Scan for the cell matching the given text and deliver its (x, y) coordinate at center. 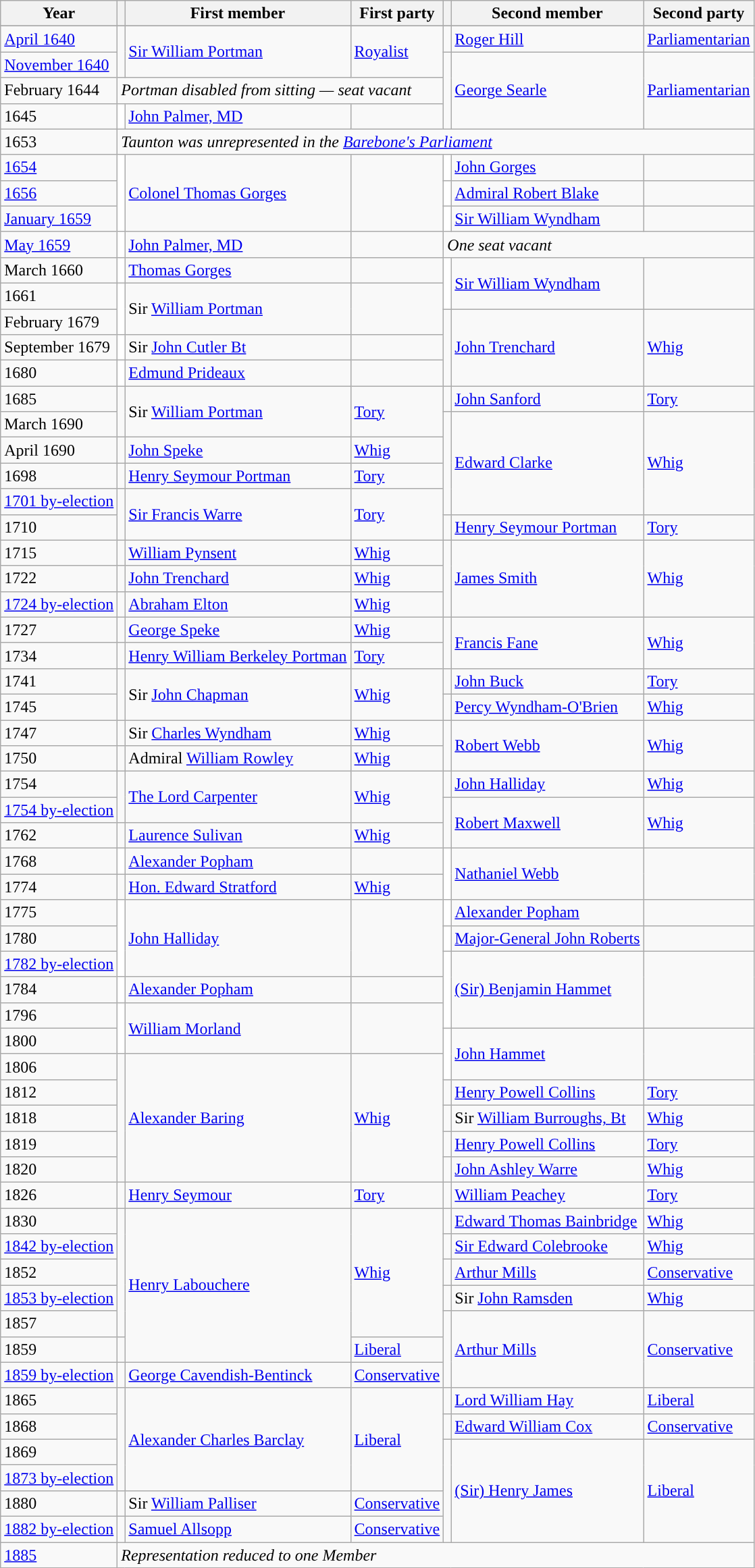
February 1679 (59, 322)
1865 (59, 1401)
Admiral William Rowley (238, 759)
John Buck (547, 681)
Lord William Hay (547, 1401)
1715 (59, 553)
George Speke (238, 630)
Alexander Charles Barclay (238, 1439)
Sir John Cutler Bt (238, 348)
Robert Maxwell (547, 823)
First party (397, 13)
1754 by-election (59, 810)
1645 (59, 116)
Representation reduced to one Member (436, 1555)
Sir Charles Wyndham (238, 732)
February 1644 (59, 90)
The Lord Carpenter (238, 797)
1796 (59, 1015)
1818 (59, 1118)
One seat vacant (598, 244)
September 1679 (59, 348)
Thomas Gorges (238, 270)
1852 (59, 1272)
1685 (59, 399)
1826 (59, 1195)
Edward Thomas Bainbridge (547, 1221)
First member (238, 13)
Sir William Burroughs, Bt (547, 1118)
Percy Wyndham-O'Brien (547, 707)
Sir John Ramsden (547, 1298)
1724 by-election (59, 604)
George Searle (547, 90)
1754 (59, 784)
November 1640 (59, 65)
1784 (59, 990)
Nathaniel Webb (547, 874)
Second party (698, 13)
John Ashley Warre (547, 1170)
1661 (59, 296)
1762 (59, 836)
1859 by-election (59, 1375)
William Peachey (547, 1195)
1859 (59, 1349)
Alexander Baring (238, 1118)
1747 (59, 732)
Portman disabled from sitting — seat vacant (281, 90)
1857 (59, 1324)
Admiral Robert Blake (547, 193)
1880 (59, 1503)
1734 (59, 655)
Robert Webb (547, 745)
Edmund Prideaux (238, 373)
1830 (59, 1221)
Major-General John Roberts (547, 938)
George Cavendish-Bentinck (238, 1375)
Hon. Edward Stratford (238, 887)
1868 (59, 1426)
1745 (59, 707)
1819 (59, 1144)
1710 (59, 527)
1741 (59, 681)
John Gorges (547, 167)
April 1640 (59, 39)
Second member (547, 13)
1768 (59, 861)
Edward William Cox (547, 1426)
May 1659 (59, 244)
1869 (59, 1452)
1853 by-election (59, 1298)
Sir Edward Colebrooke (547, 1247)
1873 by-election (59, 1478)
1780 (59, 938)
1885 (59, 1555)
Roger Hill (547, 39)
Samuel Allsopp (238, 1529)
1774 (59, 887)
William Pynsent (238, 553)
James Smith (547, 578)
1701 by-election (59, 502)
1842 by-election (59, 1247)
Francis Fane (547, 643)
April 1690 (59, 450)
1654 (59, 167)
January 1659 (59, 219)
1656 (59, 193)
1698 (59, 476)
1775 (59, 913)
1722 (59, 578)
1727 (59, 630)
March 1690 (59, 425)
1750 (59, 759)
Henry Seymour (238, 1195)
William Morland (238, 1028)
1806 (59, 1066)
1812 (59, 1092)
1782 by-election (59, 964)
John Sanford (547, 399)
Year (59, 13)
John Speke (238, 450)
Edward Clarke (547, 463)
Sir William Palliser (238, 1503)
Royalist (397, 52)
(Sir) Benjamin Hammet (547, 990)
(Sir) Henry James (547, 1490)
Abraham Elton (238, 604)
Taunton was unrepresented in the Barebone's Parliament (436, 142)
John Hammet (547, 1054)
1653 (59, 142)
Colonel Thomas Gorges (238, 193)
Henry William Berkeley Portman (238, 655)
Henry Labouchere (238, 1285)
Sir John Chapman (238, 694)
1820 (59, 1170)
Laurence Sulivan (238, 836)
1680 (59, 373)
Sir Francis Warre (238, 514)
March 1660 (59, 270)
1800 (59, 1041)
1882 by-election (59, 1529)
